Return [x, y] of the center of cell containing provided text 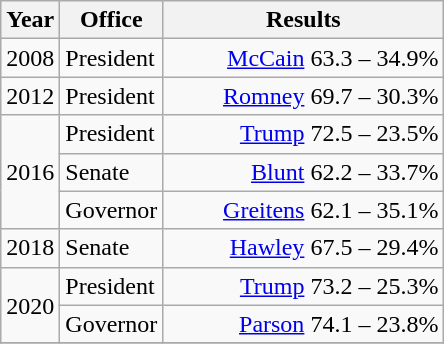
Romney 69.7 – 30.3% [304, 96]
Trump 72.5 – 23.5% [304, 134]
2016 [30, 172]
Results [304, 20]
Greitens 62.1 – 35.1% [304, 210]
Parson 74.1 – 23.8% [304, 324]
Year [30, 20]
2020 [30, 305]
Hawley 67.5 – 29.4% [304, 248]
2018 [30, 248]
Office [112, 20]
2012 [30, 96]
McCain 63.3 – 34.9% [304, 58]
Trump 73.2 – 25.3% [304, 286]
2008 [30, 58]
Blunt 62.2 – 33.7% [304, 172]
